Capture the cell that displays the provided text and extract its [X, Y] central coordinate. 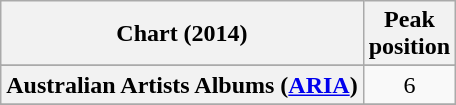
Australian Artists Albums (ARIA) [182, 85]
Chart (2014) [182, 34]
Peakposition [409, 34]
6 [409, 85]
